Output the (X, Y) coordinate of the center of the cell containing the given text.  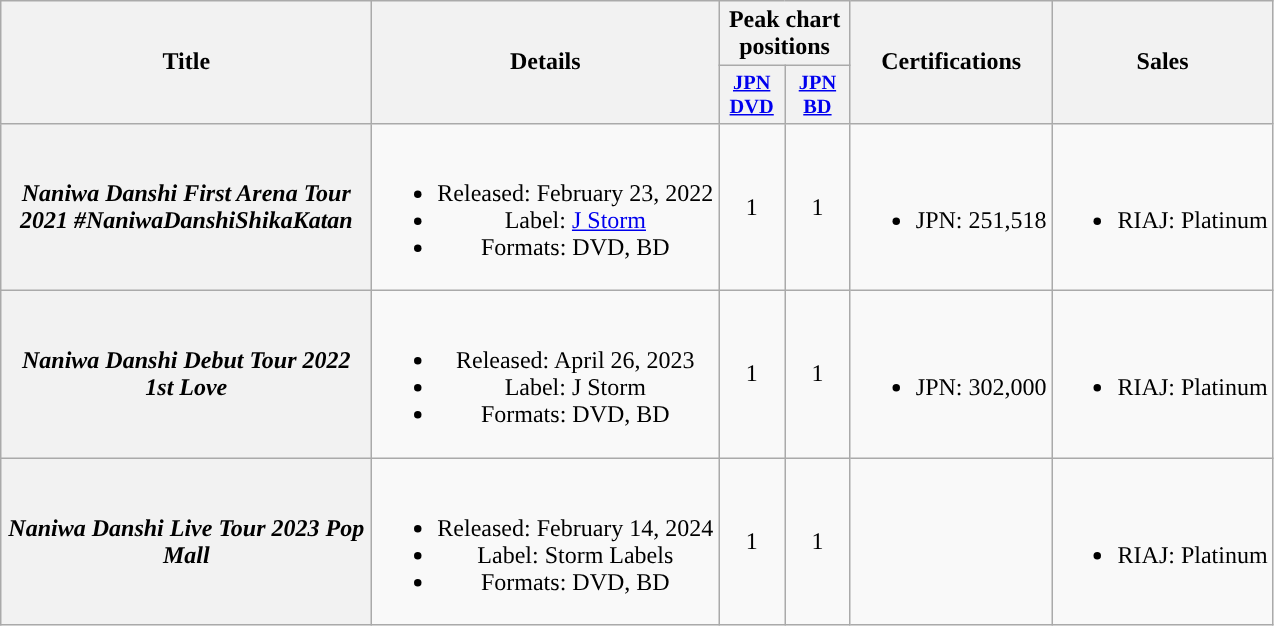
Peak chart positions (784, 34)
Released: February 23, 2022Label: J StormFormats: DVD, BD (546, 206)
JPNDVD (752, 95)
Naniwa Danshi Debut Tour 2022 1st Love (186, 374)
Naniwa Danshi First Arena Tour 2021 #NaniwaDanshiShikaKatan (186, 206)
JPN: 302,000 (951, 374)
Released: February 14, 2024Label: Storm LabelsFormats: DVD, BD (546, 542)
Naniwa Danshi Live Tour 2023 Pop Mall (186, 542)
JPN: 251,518 (951, 206)
Certifications (951, 62)
Title (186, 62)
JPNBD (818, 95)
Released: April 26, 2023Label: J StormFormats: DVD, BD (546, 374)
Sales (1162, 62)
Details (546, 62)
